Provide the (X, Y) coordinate of the cell's center where the given text is located.  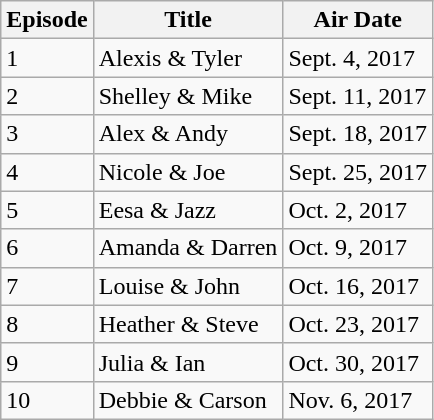
Sept. 4, 2017 (358, 58)
Alex & Andy (188, 134)
Nov. 6, 2017 (358, 400)
Alexis & Tyler (188, 58)
Air Date (358, 20)
Julia & Ian (188, 362)
Oct. 30, 2017 (358, 362)
Sept. 18, 2017 (358, 134)
3 (47, 134)
Amanda & Darren (188, 248)
8 (47, 324)
Eesa & Jazz (188, 210)
Shelley & Mike (188, 96)
9 (47, 362)
Oct. 9, 2017 (358, 248)
2 (47, 96)
4 (47, 172)
Sept. 25, 2017 (358, 172)
10 (47, 400)
Oct. 16, 2017 (358, 286)
Episode (47, 20)
Sept. 11, 2017 (358, 96)
Heather & Steve (188, 324)
Debbie & Carson (188, 400)
Nicole & Joe (188, 172)
Title (188, 20)
1 (47, 58)
Oct. 2, 2017 (358, 210)
6 (47, 248)
7 (47, 286)
5 (47, 210)
Oct. 23, 2017 (358, 324)
Louise & John (188, 286)
